From the cell containing the given text, extract its center point as [X, Y] coordinate. 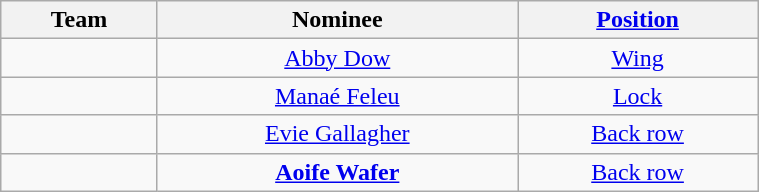
Wing [638, 58]
Nominee [337, 20]
Team [79, 20]
Lock [638, 96]
Evie Gallagher [337, 134]
Position [638, 20]
Manaé Feleu [337, 96]
Aoife Wafer [337, 172]
Abby Dow [337, 58]
